Provide the [X, Y] coordinate of the cell's center where the given text is located.  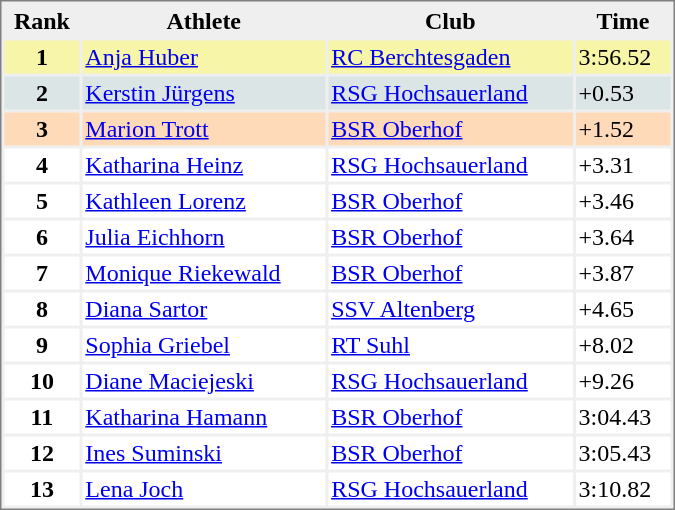
5 [42, 200]
3 [42, 128]
11 [42, 416]
3:10.82 [624, 488]
+1.52 [624, 128]
Club [450, 20]
Kathleen Lorenz [204, 200]
Rank [42, 20]
Ines Suminski [204, 452]
8 [42, 308]
3:56.52 [624, 56]
Julia Eichhorn [204, 236]
4 [42, 164]
6 [42, 236]
7 [42, 272]
+4.65 [624, 308]
+3.87 [624, 272]
+3.46 [624, 200]
RC Berchtesgaden [450, 56]
Monique Riekewald [204, 272]
3:04.43 [624, 416]
2 [42, 92]
13 [42, 488]
Anja Huber [204, 56]
3:05.43 [624, 452]
Katharina Heinz [204, 164]
Lena Joch [204, 488]
+3.31 [624, 164]
Marion Trott [204, 128]
Diana Sartor [204, 308]
12 [42, 452]
1 [42, 56]
10 [42, 380]
SSV Altenberg [450, 308]
Diane Maciejeski [204, 380]
+8.02 [624, 344]
RT Suhl [450, 344]
Katharina Hamann [204, 416]
Athlete [204, 20]
+0.53 [624, 92]
Kerstin Jürgens [204, 92]
Time [624, 20]
+9.26 [624, 380]
9 [42, 344]
Sophia Griebel [204, 344]
+3.64 [624, 236]
